Return the (x, y) coordinate for the center point of the cell that contains the specified text.  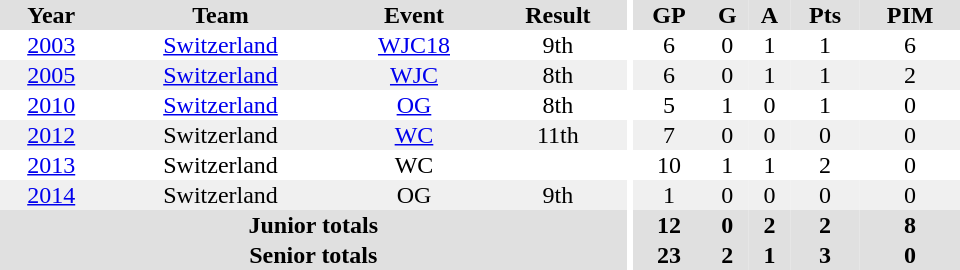
A (770, 15)
WJC18 (414, 45)
WJC (414, 75)
PIM (910, 15)
7 (670, 135)
12 (670, 225)
10 (670, 165)
11th (558, 135)
2014 (51, 195)
Junior totals (314, 225)
Senior totals (314, 255)
5 (670, 105)
GP (670, 15)
2012 (51, 135)
2013 (51, 165)
3 (825, 255)
Result (558, 15)
2003 (51, 45)
Year (51, 15)
8 (910, 225)
Event (414, 15)
G (728, 15)
Team (220, 15)
23 (670, 255)
2010 (51, 105)
2005 (51, 75)
Pts (825, 15)
